Return the [X, Y] coordinate for the center point of the cell that contains the specified text.  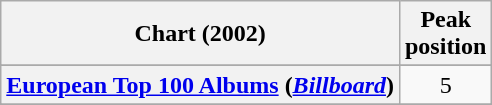
Peakposition [445, 34]
5 [445, 85]
Chart (2002) [200, 34]
European Top 100 Albums (Billboard) [200, 85]
